Identify which cell holds the provided text, then report its [x, y] central coordinate. 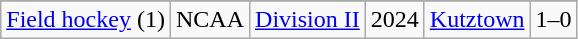
2024 [394, 20]
Field hockey (1) [86, 20]
Division II [308, 20]
NCAA [210, 20]
Kutztown [477, 20]
1–0 [554, 20]
